Provide the [X, Y] coordinate of the cell's center where the given text is located.  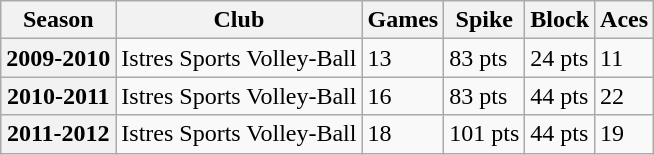
Season [58, 20]
11 [624, 58]
22 [624, 96]
2009-2010 [58, 58]
18 [403, 134]
Block [560, 20]
Games [403, 20]
13 [403, 58]
16 [403, 96]
Aces [624, 20]
19 [624, 134]
2011-2012 [58, 134]
24 pts [560, 58]
Spike [484, 20]
Club [239, 20]
101 pts [484, 134]
2010-2011 [58, 96]
